Return the [x, y] coordinate for the center point of the cell that contains the specified text.  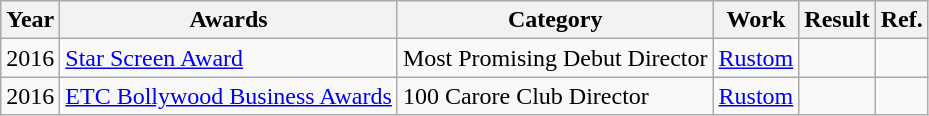
Category [555, 20]
Work [756, 20]
Most Promising Debut Director [555, 58]
Year [30, 20]
Awards [229, 20]
100 Carore Club Director [555, 96]
Ref. [902, 20]
Result [837, 20]
ETC Bollywood Business Awards [229, 96]
Star Screen Award [229, 58]
